Extract the [x, y] coordinate from the center of the cell holding the provided text.  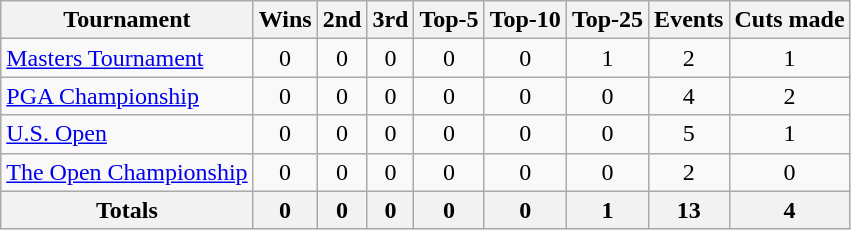
Tournament [127, 20]
U.S. Open [127, 134]
3rd [390, 20]
Events [689, 20]
Top-5 [449, 20]
Totals [127, 210]
Wins [285, 20]
Masters Tournament [127, 58]
5 [689, 134]
13 [689, 210]
Top-10 [525, 20]
The Open Championship [127, 172]
Cuts made [790, 20]
2nd [342, 20]
Top-25 [607, 20]
PGA Championship [127, 96]
